Return (X, Y) of the center of cell containing provided text 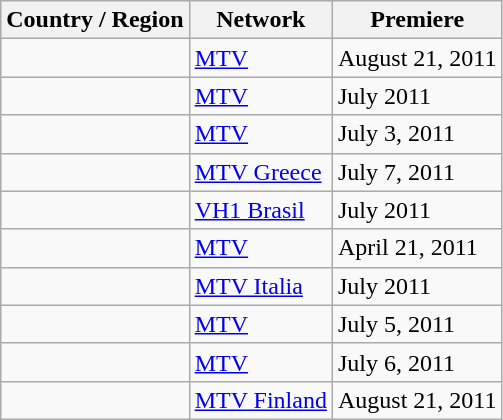
July 7, 2011 (417, 172)
July 6, 2011 (417, 362)
April 21, 2011 (417, 248)
MTV Italia (260, 286)
MTV Greece (260, 172)
VH1 Brasil (260, 210)
Country / Region (95, 20)
July 3, 2011 (417, 134)
Premiere (417, 20)
Network (260, 20)
July 5, 2011 (417, 324)
MTV Finland (260, 400)
